Locate the cell with the specified text and output its (X, Y) center coordinate. 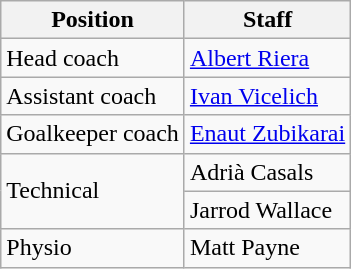
Technical (93, 191)
Enaut Zubikarai (267, 134)
Staff (267, 20)
Matt Payne (267, 248)
Albert Riera (267, 58)
Adrià Casals (267, 172)
Ivan Vicelich (267, 96)
Assistant coach (93, 96)
Physio (93, 248)
Jarrod Wallace (267, 210)
Position (93, 20)
Head coach (93, 58)
Goalkeeper coach (93, 134)
